Return the [x, y] coordinate for the center point of the cell that contains the specified text.  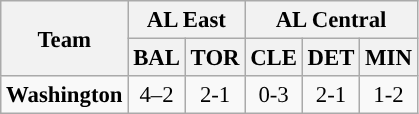
AL East [186, 20]
MIN [388, 58]
Team [64, 38]
CLE [274, 58]
DET [330, 58]
AL Central [331, 20]
1-2 [388, 95]
TOR [215, 58]
Washington [64, 95]
0-3 [274, 95]
BAL [156, 58]
4–2 [156, 95]
